Output the (X, Y) coordinate of the center of the cell containing the given text.  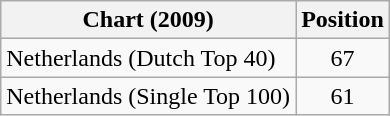
67 (343, 58)
Netherlands (Single Top 100) (148, 96)
61 (343, 96)
Position (343, 20)
Chart (2009) (148, 20)
Netherlands (Dutch Top 40) (148, 58)
